Locate the cell with the specified text and output its [X, Y] center coordinate. 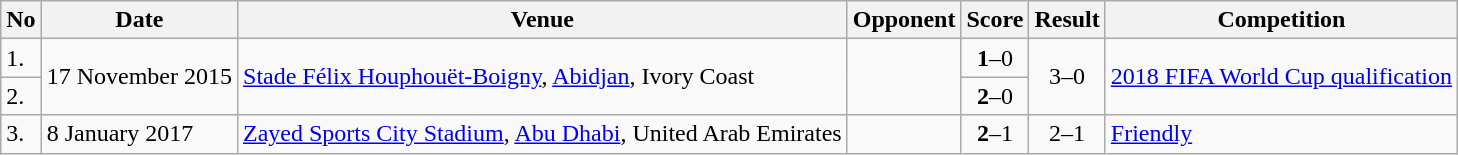
Friendly [1281, 134]
Zayed Sports City Stadium, Abu Dhabi, United Arab Emirates [543, 134]
Competition [1281, 20]
Date [139, 20]
2. [21, 96]
8 January 2017 [139, 134]
No [21, 20]
2–0 [995, 96]
3. [21, 134]
Venue [543, 20]
3–0 [1067, 77]
1. [21, 58]
2018 FIFA World Cup qualification [1281, 77]
Opponent [904, 20]
Result [1067, 20]
17 November 2015 [139, 77]
1–0 [995, 58]
Score [995, 20]
Stade Félix Houphouët-Boigny, Abidjan, Ivory Coast [543, 77]
